From the cell containing the given text, extract its center point as (X, Y) coordinate. 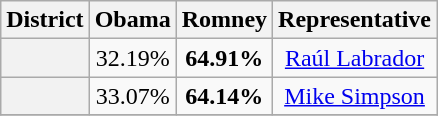
Representative (355, 20)
64.14% (224, 96)
Raúl Labrador (355, 58)
32.19% (132, 58)
Obama (132, 20)
64.91% (224, 58)
Mike Simpson (355, 96)
Romney (224, 20)
District (45, 20)
33.07% (132, 96)
